Locate the cell with the specified text and output its (X, Y) center coordinate. 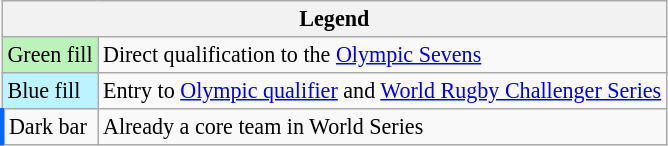
Blue fill (50, 90)
Dark bar (50, 126)
Green fill (50, 54)
Direct qualification to the Olympic Sevens (382, 54)
Already a core team in World Series (382, 126)
Legend (334, 18)
Entry to Olympic qualifier and World Rugby Challenger Series (382, 90)
